Extract the (x, y) coordinate from the center of the cell holding the provided text.  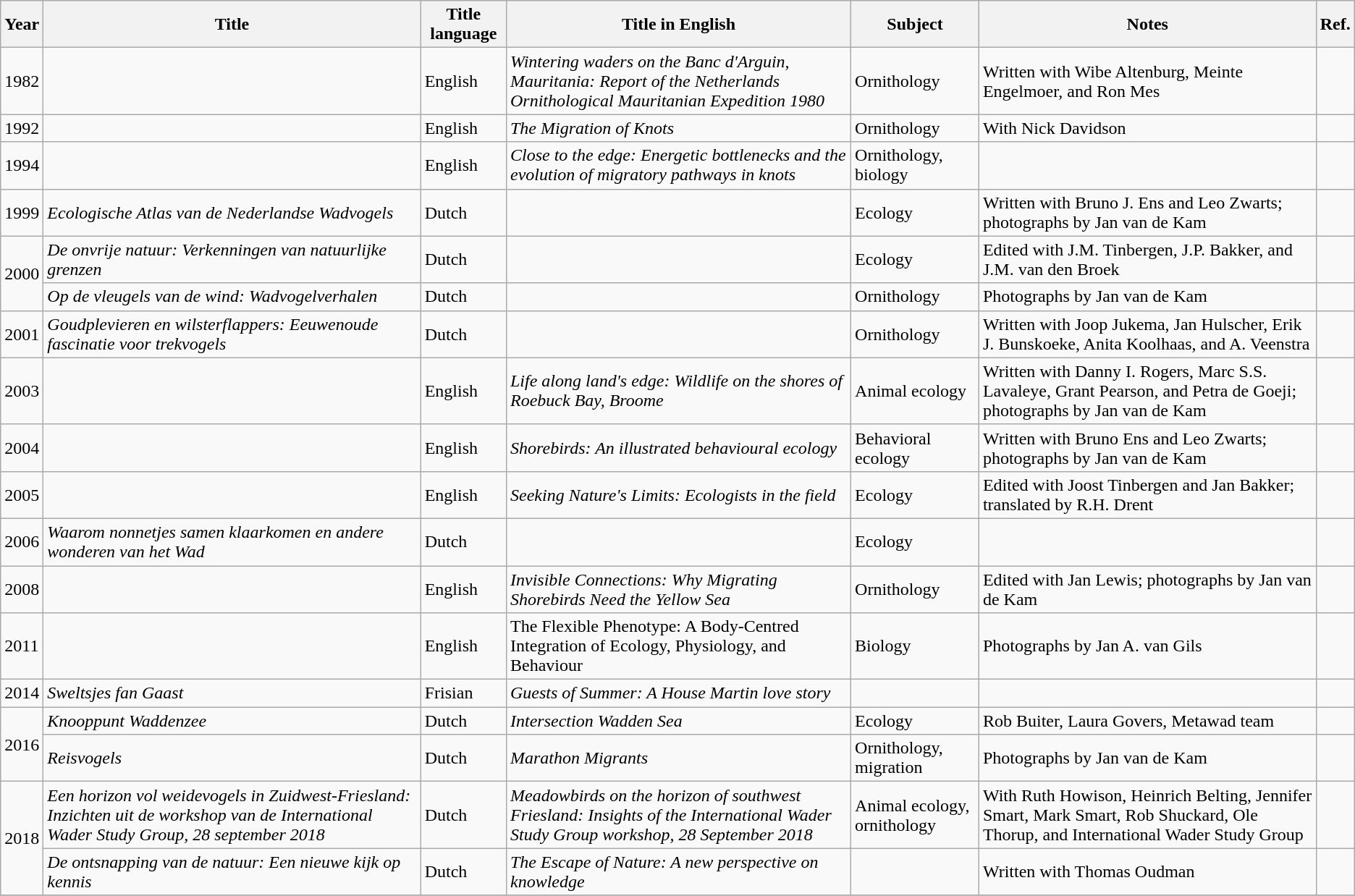
2014 (22, 693)
Knooppunt Waddenzee (232, 721)
Title (232, 25)
De ontsnapping van de natuur: Een nieuwe kijk op kennis (232, 871)
Seeking Nature's Limits: Ecologists in the field (678, 495)
Title in English (678, 25)
Op de vleugels van de wind: Wadvogelverhalen (232, 297)
Close to the edge: Energetic bottlenecks and the evolution of migratory pathways in knots (678, 165)
2003 (22, 391)
Animal ecology (915, 391)
2001 (22, 334)
Title language (463, 25)
2011 (22, 646)
Wintering waders on the Banc d'Arguin, Mauritania: Report of the Netherlands Ornithological Mauritanian Expedition 1980 (678, 81)
Written with Danny I. Rogers, Marc S.S. Lavaleye, Grant Pearson, and Petra de Goeji; photographs by Jan van de Kam (1147, 391)
1994 (22, 165)
Rob Buiter, Laura Govers, Metawad team (1147, 721)
Edited with J.M. Tinbergen, J.P. Bakker, and J.M. van den Broek (1147, 259)
2018 (22, 838)
Shorebirds: An illustrated behavioural ecology (678, 447)
Written with Joop Jukema, Jan Hulscher, Erik J. Bunskoeke, Anita Koolhaas, and A. Veenstra (1147, 334)
2000 (22, 274)
Sweltsjes fan Gaast (232, 693)
Behavioral ecology (915, 447)
Ref. (1335, 25)
1999 (22, 213)
Notes (1147, 25)
Ornithology, migration (915, 758)
2005 (22, 495)
2004 (22, 447)
With Nick Davidson (1147, 128)
Year (22, 25)
Frisian (463, 693)
Marathon Migrants (678, 758)
Intersection Wadden Sea (678, 721)
Guests of Summer: A House Martin love story (678, 693)
Meadowbirds on the horizon of southwest Friesland: Insights of the International Wader Study Group workshop, 28 September 2018 (678, 815)
The Escape of Nature: A new perspective on knowledge (678, 871)
Reisvogels (232, 758)
Een horizon vol weidevogels in Zuidwest-Friesland: Inzichten uit de workshop van de International Wader Study Group, 28 september 2018 (232, 815)
1992 (22, 128)
Waarom nonnetjes samen klaarkomen en andere wonderen van het Wad (232, 541)
Written with Thomas Oudman (1147, 871)
Edited with Joost Tinbergen and Jan Bakker; translated by R.H. Drent (1147, 495)
Life along land's edge: Wildlife on the shores of Roebuck Bay, Broome (678, 391)
With Ruth Howison, Heinrich Belting, Jennifer Smart, Mark Smart, Rob Shuckard, Ole Thorup, and International Wader Study Group (1147, 815)
Photographs by Jan A. van Gils (1147, 646)
Edited with Jan Lewis; photographs by Jan van de Kam (1147, 589)
2016 (22, 744)
2006 (22, 541)
Biology (915, 646)
Animal ecology, ornithology (915, 815)
The Flexible Phenotype: A Body-Centred Integration of Ecology, Physiology, and Behaviour (678, 646)
Subject (915, 25)
Written with Wibe Altenburg, Meinte Engelmoer, and Ron Mes (1147, 81)
2008 (22, 589)
Written with Bruno Ens and Leo Zwarts; photographs by Jan van de Kam (1147, 447)
Ornithology, biology (915, 165)
The Migration of Knots (678, 128)
De onvrije natuur: Verkenningen van natuurlijke grenzen (232, 259)
Ecologische Atlas van de Nederlandse Wadvogels (232, 213)
Goudplevieren en wilsterflappers: Eeuwenoude fascinatie voor trekvogels (232, 334)
Written with Bruno J. Ens and Leo Zwarts; photographs by Jan van de Kam (1147, 213)
Invisible Connections: Why Migrating Shorebirds Need the Yellow Sea (678, 589)
1982 (22, 81)
